Determine the [X, Y] coordinate at the center of the cell enclosing the given text.  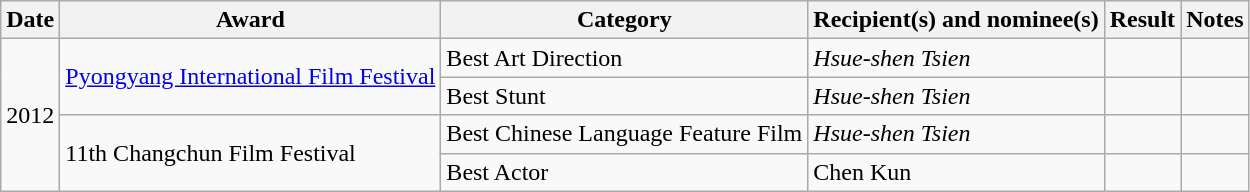
2012 [30, 115]
Best Art Direction [624, 58]
Best Chinese Language Feature Film [624, 134]
Recipient(s) and nominee(s) [956, 20]
Category [624, 20]
Award [250, 20]
Best Actor [624, 172]
11th Changchun Film Festival [250, 153]
Result [1142, 20]
Chen Kun [956, 172]
Pyongyang International Film Festival [250, 77]
Notes [1215, 20]
Date [30, 20]
Best Stunt [624, 96]
